Extract the (x, y) coordinate from the center of the cell holding the provided text.  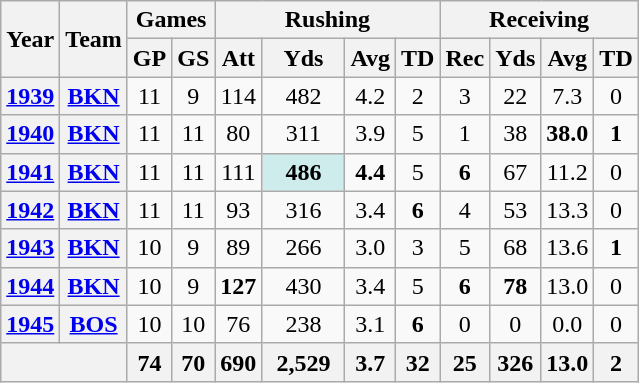
114 (238, 96)
Receiving (539, 20)
Rec (465, 58)
80 (238, 134)
311 (304, 134)
3.9 (370, 134)
486 (304, 172)
238 (304, 324)
32 (418, 362)
GS (194, 58)
78 (516, 286)
326 (516, 362)
1941 (30, 172)
74 (149, 362)
127 (238, 286)
Att (238, 58)
690 (238, 362)
1943 (30, 248)
38 (516, 134)
430 (304, 286)
GP (149, 58)
53 (516, 210)
89 (238, 248)
68 (516, 248)
93 (238, 210)
25 (465, 362)
1944 (30, 286)
70 (194, 362)
4 (465, 210)
482 (304, 96)
266 (304, 248)
Games (170, 20)
3.7 (370, 362)
67 (516, 172)
316 (304, 210)
111 (238, 172)
38.0 (568, 134)
11.2 (568, 172)
4.2 (370, 96)
13.3 (568, 210)
0.0 (568, 324)
Team (94, 39)
2,529 (304, 362)
4.4 (370, 172)
Year (30, 39)
76 (238, 324)
3.0 (370, 248)
13.6 (568, 248)
1945 (30, 324)
1940 (30, 134)
BOS (94, 324)
Rushing (328, 20)
1942 (30, 210)
7.3 (568, 96)
1939 (30, 96)
3.1 (370, 324)
22 (516, 96)
